Capture the cell that displays the provided text and extract its [X, Y] central coordinate. 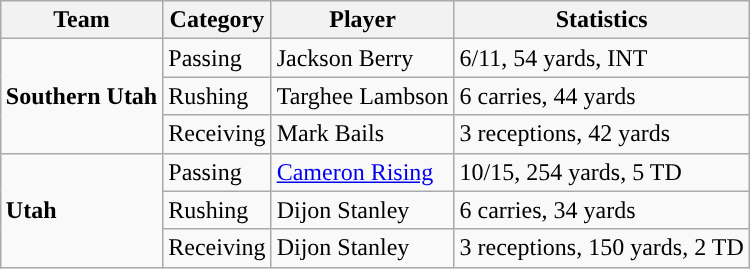
Jackson Berry [362, 58]
3 receptions, 42 yards [602, 134]
6 carries, 44 yards [602, 96]
Mark Bails [362, 134]
10/15, 254 yards, 5 TD [602, 172]
Cameron Rising [362, 172]
6 carries, 34 yards [602, 210]
Utah [81, 210]
Southern Utah [81, 96]
Category [217, 20]
Team [81, 20]
6/11, 54 yards, INT [602, 58]
Targhee Lambson [362, 96]
Statistics [602, 20]
Player [362, 20]
3 receptions, 150 yards, 2 TD [602, 248]
